Search for the cell housing the specified text and yield its (x, y) center coordinate. 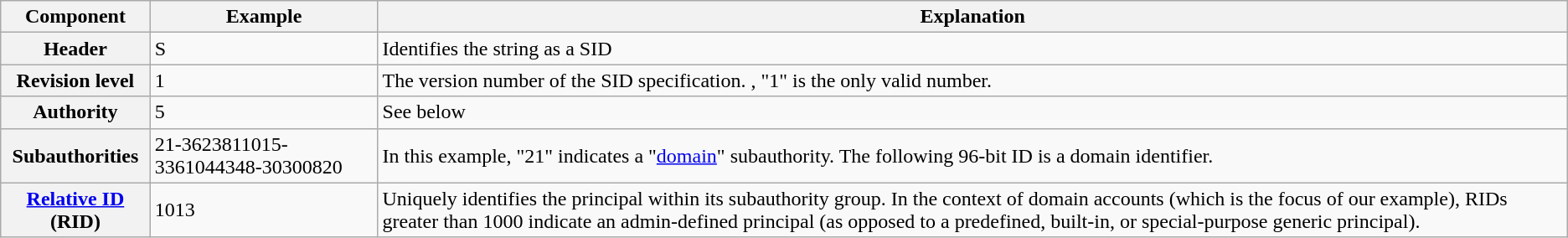
Identifies the string as a SID (972, 49)
1 (264, 80)
See below (972, 112)
1013 (264, 210)
The version number of the SID specification. , "1" is the only valid number. (972, 80)
Relative ID (RID) (75, 210)
Subauthorities (75, 156)
S (264, 49)
21-3623811015-3361044348-30300820 (264, 156)
In this example, "21" indicates a "domain" subauthority. The following 96-bit ID is a domain identifier. (972, 156)
Component (75, 17)
Revision level (75, 80)
Authority (75, 112)
Example (264, 17)
5 (264, 112)
Explanation (972, 17)
Header (75, 49)
